Capture the cell that displays the provided text and extract its (x, y) central coordinate. 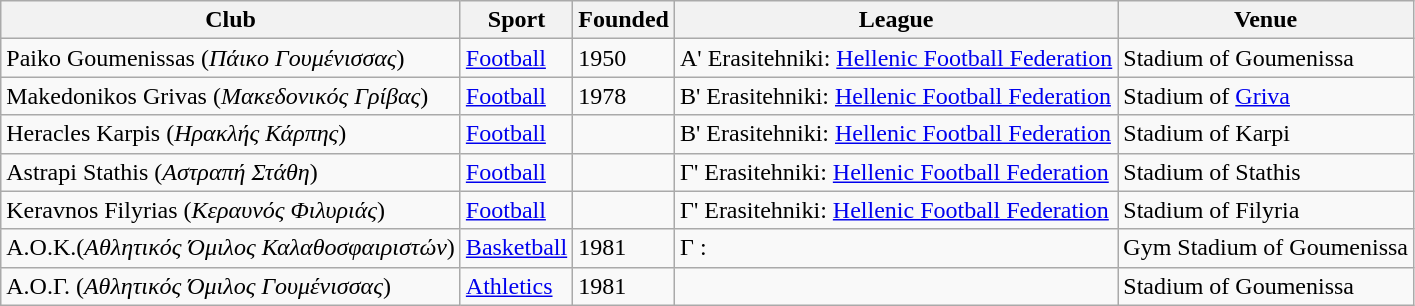
1950 (624, 58)
Sport (516, 20)
Heracles Karpis (Ηρακλής Κάρπης) (231, 134)
Γ : (896, 248)
League (896, 20)
A.O.K.(Αθλητικός Όμιλος Καλαθοσφαιριστών) (231, 248)
Keravnos Filyrias (Κεραυνός Φιλυριάς) (231, 210)
Α.Ο.Γ. (Αθλητικός Όμιλος Γουμένισσας) (231, 286)
Gym Stadium of Goumenissa (1266, 248)
Athletics (516, 286)
Stadium of Filyria (1266, 210)
Venue (1266, 20)
Founded (624, 20)
Club (231, 20)
Stadium of Griva (1266, 96)
A' Erasitehniki: Hellenic Football Federation (896, 58)
1978 (624, 96)
Stadium of Karpi (1266, 134)
Basketball (516, 248)
Astrapi Stathis (Αστραπή Στάθη) (231, 172)
Makedonikos Grivas (Μακεδονικός Γρίβας) (231, 96)
Stadium of Stathis (1266, 172)
Paiko Goumenissas (Πάικο Γουμένισσας) (231, 58)
